Return the (X, Y) coordinate for the center point of the cell that contains the specified text.  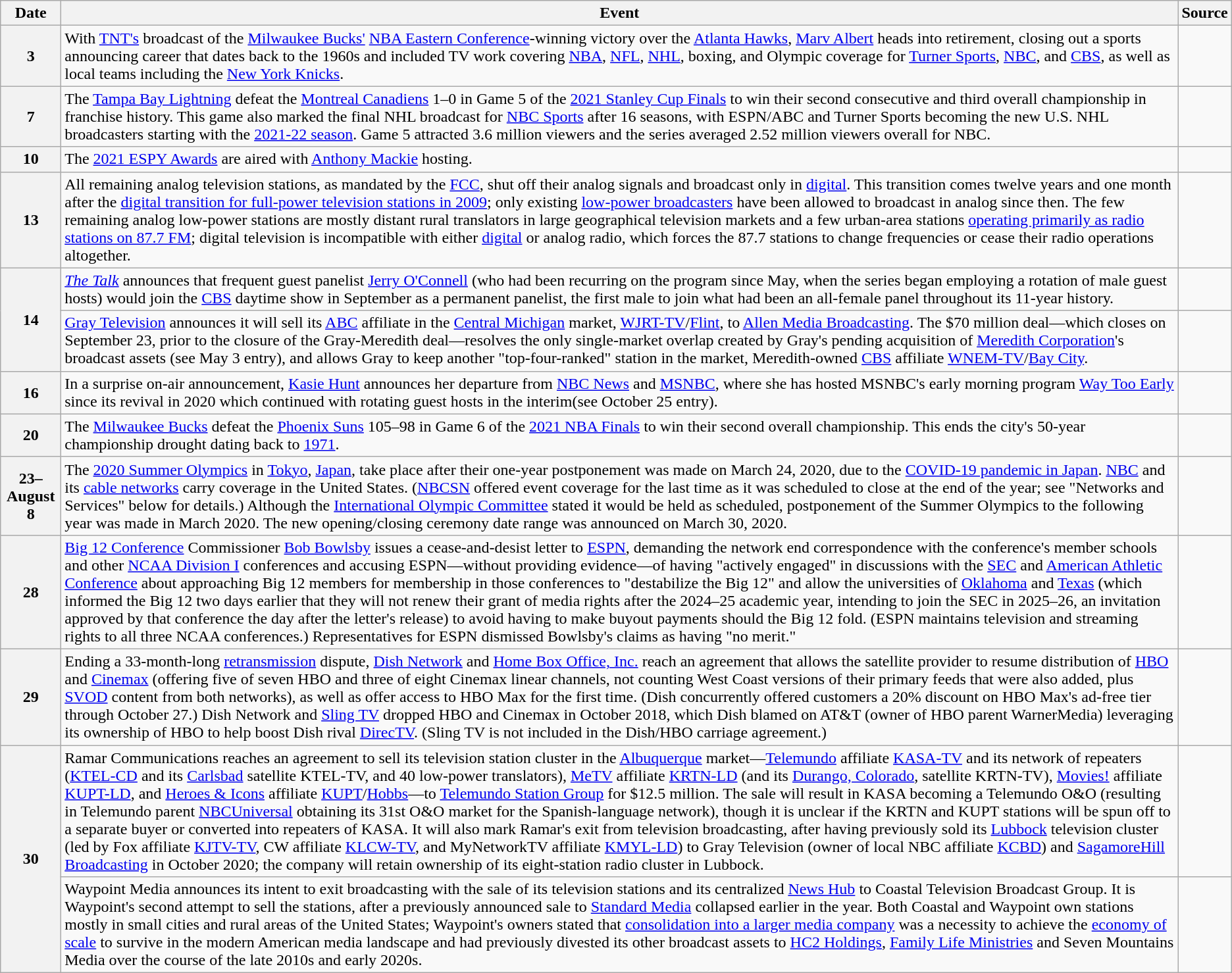
3 (31, 56)
29 (31, 697)
Source (1204, 13)
Event (620, 13)
Date (31, 13)
13 (31, 220)
30 (31, 859)
14 (31, 320)
10 (31, 159)
23–August 8 (31, 496)
28 (31, 592)
7 (31, 116)
The 2021 ESPY Awards are aired with Anthony Mackie hosting. (620, 159)
16 (31, 392)
20 (31, 436)
